Detect which cell encompasses the target text, then output its [X, Y] center coordinate. 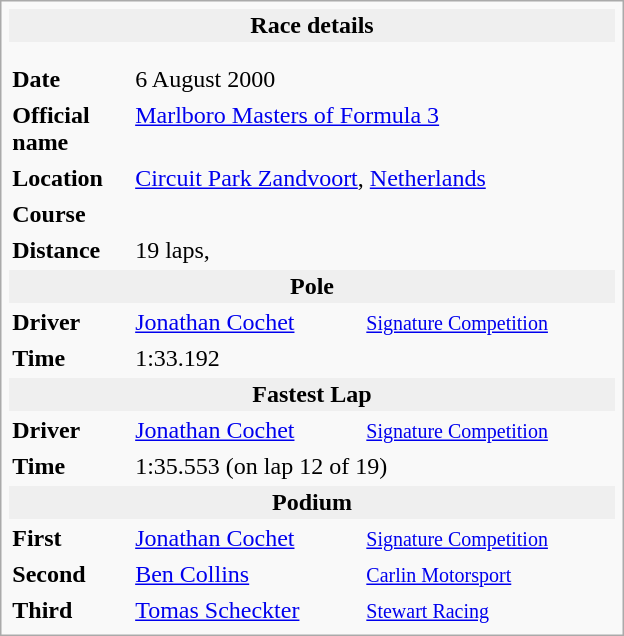
Date [69, 80]
Ben Collins [246, 574]
Second [69, 574]
Race details [312, 26]
Official name [69, 129]
6 August 2000 [246, 80]
Course [69, 214]
Marlboro Masters of Formula 3 [374, 129]
Location [69, 178]
Circuit Park Zandvoort, Netherlands [374, 178]
1:33.192 [374, 358]
19 laps, [374, 250]
1:35.553 (on lap 12 of 19) [374, 466]
Tomas Scheckter [246, 610]
Pole [312, 286]
First [69, 538]
Distance [69, 250]
Stewart Racing [488, 610]
Third [69, 610]
Fastest Lap [312, 394]
Carlin Motorsport [488, 574]
Podium [312, 502]
